For the text-containing cell, return its midpoint in (X, Y) coordinate format. 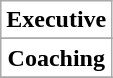
Coaching (56, 58)
Executive (56, 20)
